Capture the cell that displays the provided text and extract its [X, Y] central coordinate. 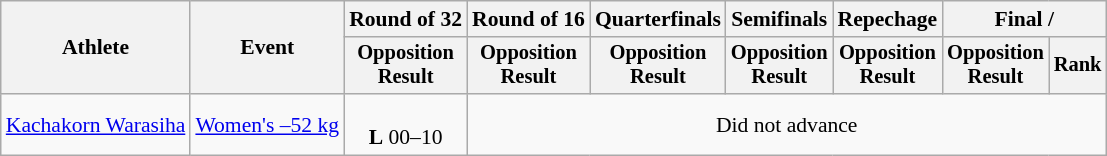
L 00–10 [406, 124]
Kachakorn Warasiha [96, 124]
Athlete [96, 48]
Round of 16 [528, 19]
Rank [1078, 66]
Final / [1024, 19]
Round of 32 [406, 19]
Women's –52 kg [267, 124]
Quarterfinals [658, 19]
Semifinals [780, 19]
Event [267, 48]
Did not advance [786, 124]
Repechage [888, 19]
